Pinpoint the cell where the given text exists, returning its [x, y] midpoint coordinate. 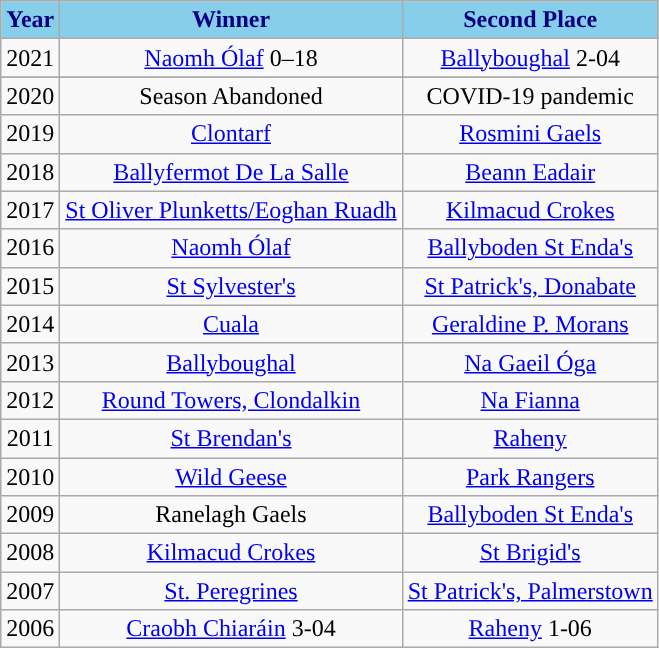
St Sylvester's [231, 286]
Ballyfermot De La Salle [231, 172]
Craobh Chiaráin 3-04 [231, 629]
St Oliver Plunketts/Eoghan Ruadh [231, 210]
Geraldine P. Morans [530, 324]
Na Gaeil Óga [530, 362]
Second Place [530, 20]
2012 [30, 400]
2007 [30, 591]
Raheny [530, 438]
Park Rangers [530, 477]
Wild Geese [231, 477]
2016 [30, 248]
2010 [30, 477]
2014 [30, 324]
Rosmini Gaels [530, 134]
Ballyboughal 2-04 [530, 58]
Round Towers, Clondalkin [231, 400]
St Patrick's, Palmerstown [530, 591]
2008 [30, 553]
2019 [30, 134]
Naomh Ólaf 0–18 [231, 58]
2013 [30, 362]
Cuala [231, 324]
Beann Eadair [530, 172]
St Brigid's [530, 553]
2009 [30, 515]
2015 [30, 286]
Raheny 1-06 [530, 629]
St Patrick's, Donabate [530, 286]
Winner [231, 20]
Ballyboughal [231, 362]
2021 [30, 58]
Na Fianna [530, 400]
St Brendan's [231, 438]
St. Peregrines [231, 591]
Naomh Ólaf [231, 248]
2011 [30, 438]
Season Abandoned [231, 96]
Clontarf [231, 134]
2018 [30, 172]
2006 [30, 629]
Year [30, 20]
Ranelagh Gaels [231, 515]
2020 [30, 96]
COVID-19 pandemic [530, 96]
2017 [30, 210]
